From the cell containing the given text, extract its center point as (X, Y) coordinate. 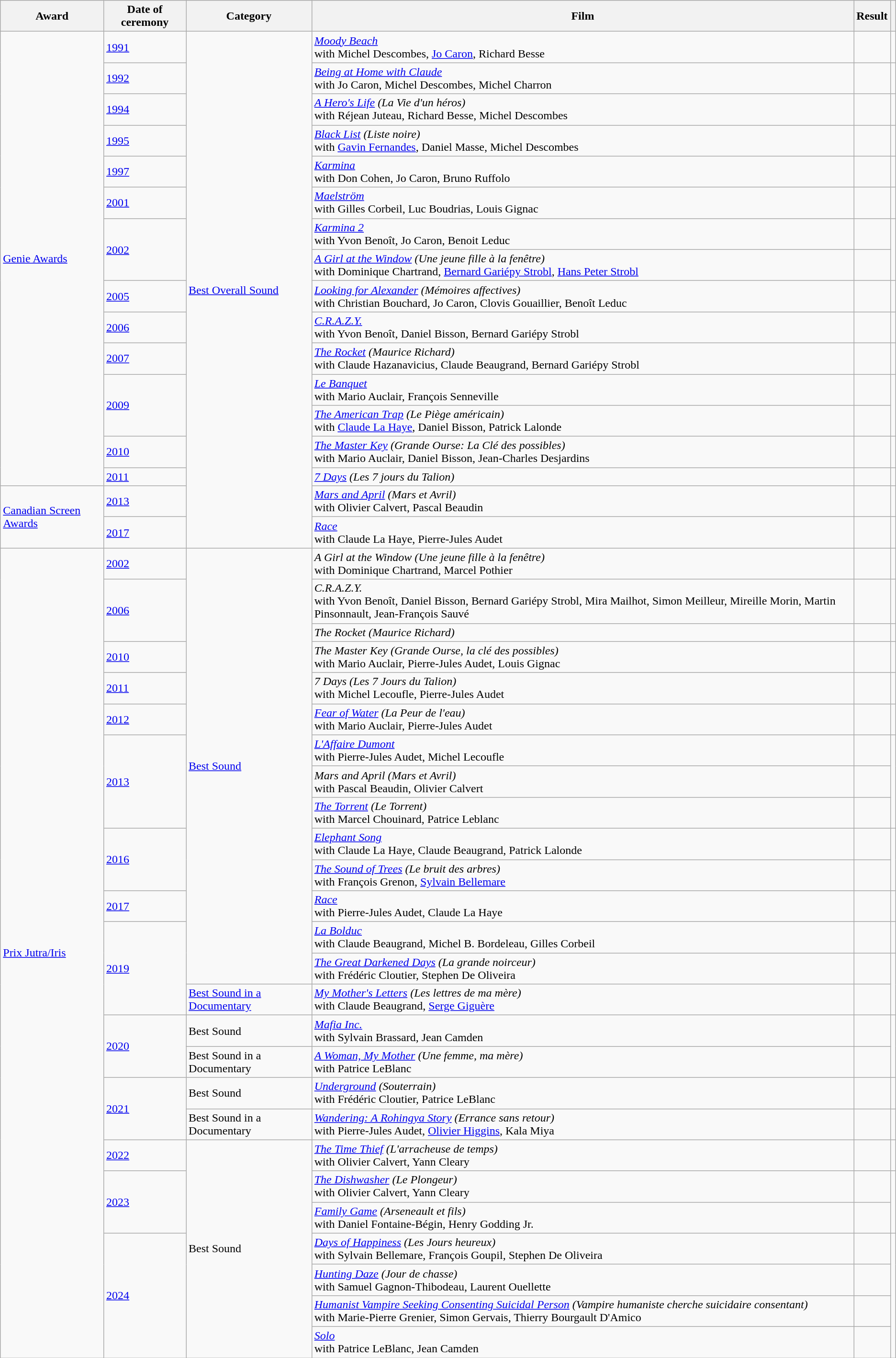
L'Affaire Dumontwith Pierre-Jules Audet, Michel Lecoufle (583, 751)
Mafia Inc.with Sylvain Brassard, Jean Camden (583, 1031)
Underground (Souterrain)with Frédéric Cloutier, Patrice LeBlanc (583, 1093)
2023 (145, 1202)
Elephant Songwith Claude La Haye, Claude Beaugrand, Patrick Lalonde (583, 843)
Date of ceremony (145, 16)
2016 (145, 859)
2007 (145, 358)
The Rocket (Maurice Richard) (583, 632)
Wandering: A Rohingya Story (Errance sans retour)with Pierre-Jules Audet, Olivier Higgins, Kala Miya (583, 1124)
C.R.A.Z.Y.with Yvon Benoît, Daniel Bisson, Bernard Gariépy Strobl (583, 327)
Racewith Pierre-Jules Audet, Claude La Haye (583, 907)
A Girl at the Window (Une jeune fille à la fenêtre)with Dominique Chartrand, Bernard Gariépy Strobl, Hans Peter Strobl (583, 265)
Maelströmwith Gilles Corbeil, Luc Boudrias, Louis Gignac (583, 203)
1997 (145, 171)
The Torrent (Le Torrent)with Marcel Chouinard, Patrice Leblanc (583, 813)
Prix Jutra/Iris (52, 953)
2012 (145, 719)
Award (52, 16)
Days of Happiness (Les Jours heureux)with Sylvain Bellemare, François Goupil, Stephen De Oliveira (583, 1248)
Moody Beachwith Michel Descombes, Jo Caron, Richard Besse (583, 47)
My Mother's Letters (Les lettres de ma mère)with Claude Beaugrand, Serge Giguère (583, 999)
Category (249, 16)
The Rocket (Maurice Richard)with Claude Hazanavicius, Claude Beaugrand, Bernard Gariépy Strobl (583, 358)
2005 (145, 296)
Solowith Patrice LeBlanc, Jean Camden (583, 1342)
Mars and April (Mars et Avril)with Pascal Beaudin, Olivier Calvert (583, 781)
Canadian Screen Awards (52, 517)
Best Overall Sound (249, 290)
A Hero's Life (La Vie d'un héros)with Réjean Juteau, Richard Besse, Michel Descombes (583, 109)
2020 (145, 1046)
Racewith Claude La Haye, Pierre-Jules Audet (583, 532)
La Bolducwith Claude Beaugrand, Michel B. Bordeleau, Gilles Corbeil (583, 937)
Hunting Daze (Jour de chasse)with Samuel Gagnon-Thibodeau, Laurent Ouellette (583, 1280)
2024 (145, 1295)
Black List (Liste noire)with Gavin Fernandes, Daniel Masse, Michel Descombes (583, 141)
7 Days (Les 7 Jours du Talion)with Michel Lecoufle, Pierre-Jules Audet (583, 688)
1995 (145, 141)
The Sound of Trees (Le bruit des arbres)with François Grenon, Sylvain Bellemare (583, 875)
Family Game (Arseneault et fils)with Daniel Fontaine-Bégin, Henry Godding Jr. (583, 1218)
2001 (145, 203)
The American Trap (Le Piège américain)with Claude La Haye, Daniel Bisson, Patrick Lalonde (583, 421)
Result (872, 16)
Film (583, 16)
The Time Thief (L'arracheuse de temps)with Olivier Calvert, Yann Cleary (583, 1156)
A Girl at the Window (Une jeune fille à la fenêtre)with Dominique Chartrand, Marcel Pothier (583, 564)
Genie Awards (52, 258)
1991 (145, 47)
A Woman, My Mother (Une femme, ma mère)with Patrice LeBlanc (583, 1062)
Mars and April (Mars et Avril)with Olivier Calvert, Pascal Beaudin (583, 502)
2021 (145, 1109)
7 Days (Les 7 jours du Talion) (583, 477)
2019 (145, 969)
Karminawith Don Cohen, Jo Caron, Bruno Ruffolo (583, 171)
The Master Key (Grande Ourse, la clé des possibles)with Mario Auclair, Pierre-Jules Audet, Louis Gignac (583, 657)
Le Banquetwith Mario Auclair, François Senneville (583, 390)
Karmina 2with Yvon Benoît, Jo Caron, Benoit Leduc (583, 234)
1992 (145, 79)
2009 (145, 405)
The Dishwasher (Le Plongeur)with Olivier Calvert, Yann Cleary (583, 1186)
Fear of Water (La Peur de l'eau)with Mario Auclair, Pierre-Jules Audet (583, 719)
The Master Key (Grande Ourse: La Clé des possibles)with Mario Auclair, Daniel Bisson, Jean-Charles Desjardins (583, 452)
The Great Darkened Days (La grande noirceur)with Frédéric Cloutier, Stephen De Oliveira (583, 969)
1994 (145, 109)
2022 (145, 1156)
Looking for Alexander (Mémoires affectives)with Christian Bouchard, Jo Caron, Clovis Gouaillier, Benoît Leduc (583, 296)
Being at Home with Claudewith Jo Caron, Michel Descombes, Michel Charron (583, 79)
